From the cell containing the given text, extract its center point as [X, Y] coordinate. 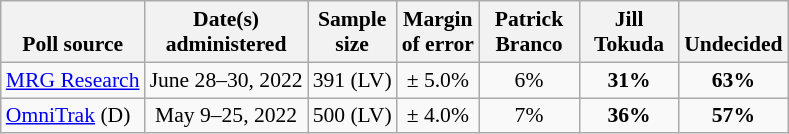
Date(s)administered [226, 32]
6% [529, 80]
7% [529, 116]
Samplesize [352, 32]
36% [629, 116]
31% [629, 80]
Undecided [733, 32]
Poll source [73, 32]
391 (LV) [352, 80]
± 4.0% [438, 116]
± 5.0% [438, 80]
Marginof error [438, 32]
63% [733, 80]
PatrickBranco [529, 32]
57% [733, 116]
OmniTrak (D) [73, 116]
MRG Research [73, 80]
JillTokuda [629, 32]
500 (LV) [352, 116]
May 9–25, 2022 [226, 116]
June 28–30, 2022 [226, 80]
